Extract the (x, y) coordinate from the center of the cell holding the provided text.  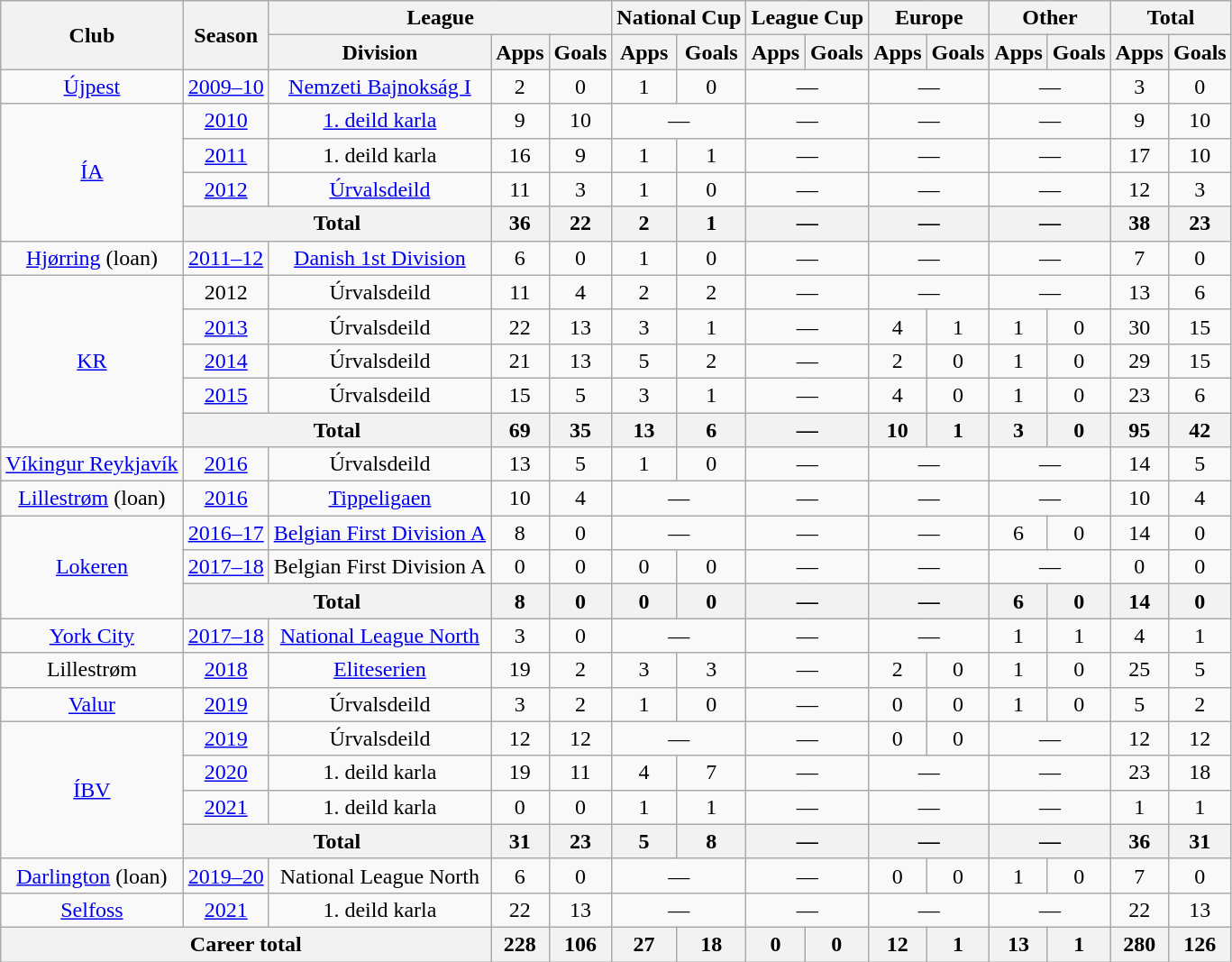
League (440, 18)
Other (1050, 18)
21 (520, 361)
National Cup (680, 18)
Víkingur Reykjavík (92, 464)
29 (1139, 361)
126 (1200, 944)
ÍBV (92, 790)
228 (520, 944)
2016–17 (225, 533)
Danish 1st Division (379, 258)
42 (1200, 430)
2018 (225, 670)
Europe (929, 18)
Division (379, 52)
95 (1139, 430)
Career total (246, 944)
16 (520, 155)
York City (92, 636)
Selfoss (92, 910)
27 (644, 944)
Valur (92, 704)
Újpest (92, 87)
Tippeligaen (379, 499)
2011–12 (225, 258)
2013 (225, 326)
Eliteserien (379, 670)
35 (580, 430)
League Cup (808, 18)
30 (1139, 326)
Darlington (loan) (92, 875)
Lillestrøm (loan) (92, 499)
2014 (225, 361)
2019–20 (225, 875)
2010 (225, 121)
2020 (225, 773)
Season (225, 35)
280 (1139, 944)
Lillestrøm (92, 670)
Lokeren (92, 567)
2011 (225, 155)
ÍA (92, 172)
2009–10 (225, 87)
17 (1139, 155)
Club (92, 35)
2015 (225, 395)
Hjørring (loan) (92, 258)
69 (520, 430)
25 (1139, 670)
Nemzeti Bajnokság I (379, 87)
106 (580, 944)
38 (1139, 224)
KR (92, 361)
